Pinpoint the cell where the given text exists, returning its [x, y] midpoint coordinate. 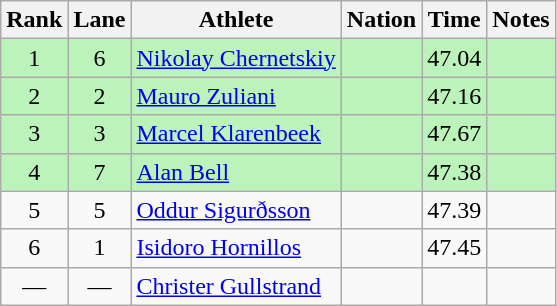
Isidoro Hornillos [236, 248]
47.16 [454, 96]
Marcel Klarenbeek [236, 134]
Notes [521, 20]
47.67 [454, 134]
Lane [100, 20]
4 [34, 172]
Mauro Zuliani [236, 96]
7 [100, 172]
Nikolay Chernetskiy [236, 58]
47.38 [454, 172]
Nation [381, 20]
47.04 [454, 58]
47.45 [454, 248]
Alan Bell [236, 172]
Oddur Sigurðsson [236, 210]
Rank [34, 20]
47.39 [454, 210]
Athlete [236, 20]
Time [454, 20]
Christer Gullstrand [236, 286]
